Pinpoint the cell where the given text exists, returning its [X, Y] midpoint coordinate. 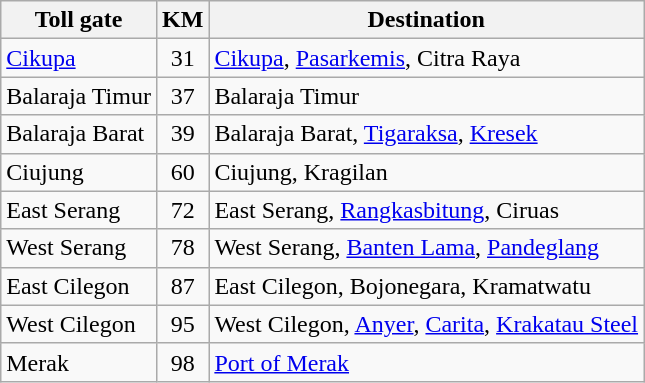
95 [182, 324]
West Serang, Banten Lama, Pandeglang [426, 248]
Cikupa [79, 58]
Merak [79, 362]
Toll gate [79, 20]
West Serang [79, 248]
60 [182, 172]
Balaraja Barat, Tigaraksa, Kresek [426, 134]
East Cilegon, Bojonegara, Kramatwatu [426, 286]
Balaraja Barat [79, 134]
Port of Merak [426, 362]
East Cilegon [79, 286]
West Cilegon [79, 324]
37 [182, 96]
72 [182, 210]
31 [182, 58]
Destination [426, 20]
East Serang, Rangkasbitung, Ciruas [426, 210]
Ciujung [79, 172]
Ciujung, Kragilan [426, 172]
Cikupa, Pasarkemis, Citra Raya [426, 58]
39 [182, 134]
East Serang [79, 210]
KM [182, 20]
78 [182, 248]
West Cilegon, Anyer, Carita, Krakatau Steel [426, 324]
98 [182, 362]
87 [182, 286]
